Detect which cell encompasses the target text, then output its [x, y] center coordinate. 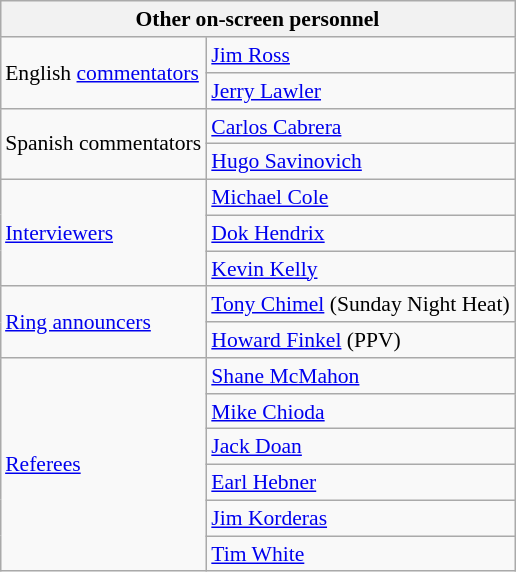
Jim Ross [360, 55]
Howard Finkel (PPV) [360, 340]
Referees [103, 465]
Tim White [360, 554]
Other on-screen personnel [258, 19]
Carlos Cabrera [360, 126]
Jerry Lawler [360, 91]
Jim Korderas [360, 518]
Michael Cole [360, 197]
Tony Chimel (Sunday Night Heat) [360, 304]
Hugo Savinovich [360, 162]
English commentators [103, 72]
Ring announcers [103, 322]
Spanish commentators [103, 144]
Shane McMahon [360, 376]
Interviewers [103, 232]
Jack Doan [360, 447]
Earl Hebner [360, 482]
Kevin Kelly [360, 269]
Dok Hendrix [360, 233]
Mike Chioda [360, 411]
